From the cell containing the given text, extract its center point as [X, Y] coordinate. 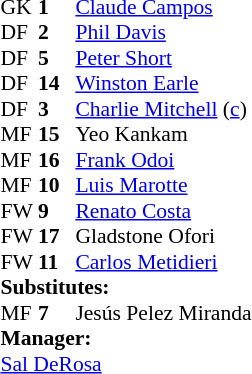
Renato Costa [163, 211]
7 [57, 313]
15 [57, 135]
11 [57, 262]
Winston Earle [163, 83]
10 [57, 185]
Carlos Metidieri [163, 262]
Phil Davis [163, 33]
3 [57, 109]
Manager: [126, 339]
Yeo Kankam [163, 135]
17 [57, 237]
Frank Odoi [163, 160]
Peter Short [163, 58]
Jesús Pelez Miranda [163, 313]
Gladstone Ofori [163, 237]
Charlie Mitchell (c) [163, 109]
Substitutes: [126, 287]
16 [57, 160]
5 [57, 58]
9 [57, 211]
2 [57, 33]
Luis Marotte [163, 185]
14 [57, 83]
